Extract the [X, Y] coordinate from the center of the cell holding the provided text.  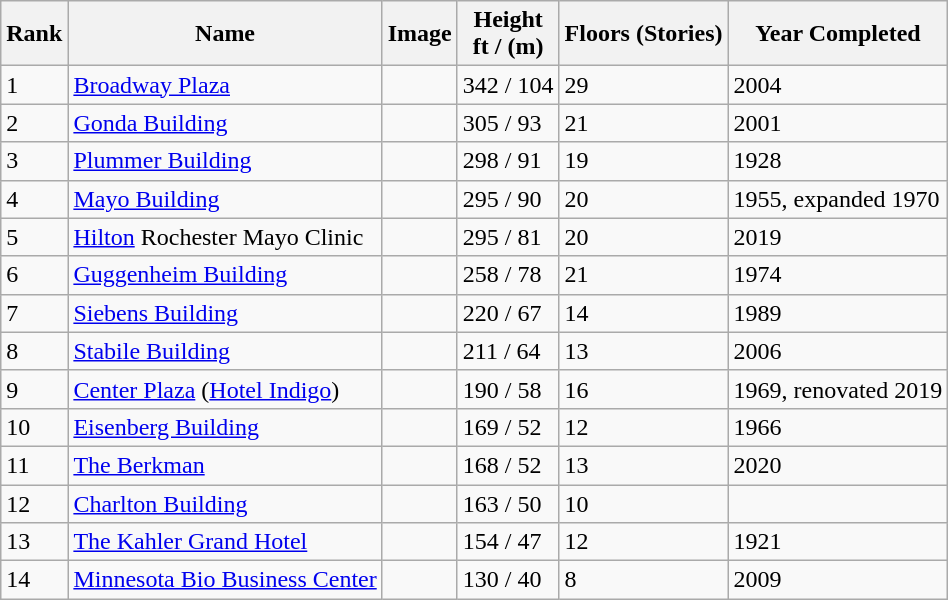
168 / 52 [508, 465]
190 / 58 [508, 389]
Broadway Plaza [225, 85]
Rank [34, 34]
1969, renovated 2019 [838, 389]
Charlton Building [225, 503]
Floors (Stories) [644, 34]
2009 [838, 580]
19 [644, 161]
Name [225, 34]
1989 [838, 313]
Gonda Building [225, 123]
211 / 64 [508, 351]
7 [34, 313]
Image [420, 34]
Siebens Building [225, 313]
3 [34, 161]
169 / 52 [508, 427]
1928 [838, 161]
295 / 90 [508, 199]
2 [34, 123]
2019 [838, 237]
Guggenheim Building [225, 275]
258 / 78 [508, 275]
2020 [838, 465]
1974 [838, 275]
1921 [838, 542]
The Kahler Grand Hotel [225, 542]
1966 [838, 427]
29 [644, 85]
Center Plaza (Hotel Indigo) [225, 389]
16 [644, 389]
298 / 91 [508, 161]
4 [34, 199]
Minnesota Bio Business Center [225, 580]
Year Completed [838, 34]
295 / 81 [508, 237]
2004 [838, 85]
1955, expanded 1970 [838, 199]
1 [34, 85]
Eisenberg Building [225, 427]
154 / 47 [508, 542]
Heightft / (m) [508, 34]
The Berkman [225, 465]
2001 [838, 123]
2006 [838, 351]
11 [34, 465]
130 / 40 [508, 580]
Hilton Rochester Mayo Clinic [225, 237]
Mayo Building [225, 199]
6 [34, 275]
220 / 67 [508, 313]
163 / 50 [508, 503]
Plummer Building [225, 161]
5 [34, 237]
342 / 104 [508, 85]
9 [34, 389]
305 / 93 [508, 123]
Stabile Building [225, 351]
